Scan for the cell matching the given text and deliver its (x, y) coordinate at center. 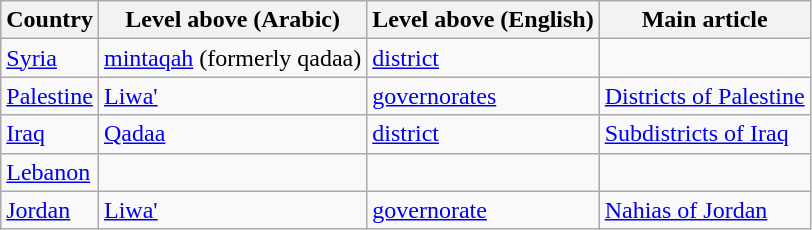
Country (50, 20)
Syria (50, 58)
Nahias of Jordan (704, 210)
Iraq (50, 134)
Main article (704, 20)
mintaqah (formerly qadaa) (232, 58)
Qadaa (232, 134)
governorates (483, 96)
governorate (483, 210)
Level above (Arabic) (232, 20)
Level above (English) (483, 20)
Palestine (50, 96)
Jordan (50, 210)
Districts of Palestine (704, 96)
Subdistricts of Iraq (704, 134)
Lebanon (50, 172)
